Return (X, Y) of the center of cell containing provided text 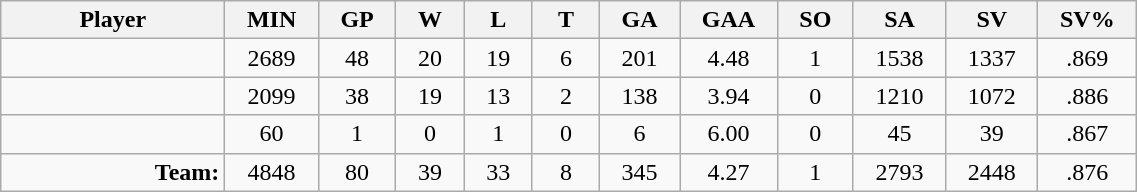
201 (640, 58)
13 (498, 96)
2099 (272, 96)
GA (640, 20)
SV% (1088, 20)
Player (113, 20)
.886 (1088, 96)
138 (640, 96)
2448 (992, 172)
T (566, 20)
48 (357, 58)
2 (566, 96)
4.27 (729, 172)
SO (815, 20)
345 (640, 172)
2689 (272, 58)
1538 (899, 58)
Team: (113, 172)
.867 (1088, 134)
20 (430, 58)
1072 (992, 96)
GAA (729, 20)
1337 (992, 58)
3.94 (729, 96)
45 (899, 134)
38 (357, 96)
L (498, 20)
SA (899, 20)
MIN (272, 20)
1210 (899, 96)
33 (498, 172)
80 (357, 172)
60 (272, 134)
GP (357, 20)
.876 (1088, 172)
6.00 (729, 134)
.869 (1088, 58)
W (430, 20)
SV (992, 20)
2793 (899, 172)
4848 (272, 172)
8 (566, 172)
4.48 (729, 58)
